Output the (x, y) coordinate of the center of the cell containing the given text.  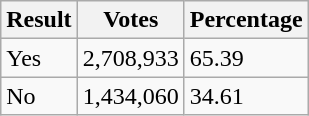
1,434,060 (130, 96)
No (39, 96)
2,708,933 (130, 58)
Percentage (246, 20)
Votes (130, 20)
65.39 (246, 58)
Result (39, 20)
Yes (39, 58)
34.61 (246, 96)
